Return the [x, y] coordinate for the center point of the cell that contains the specified text.  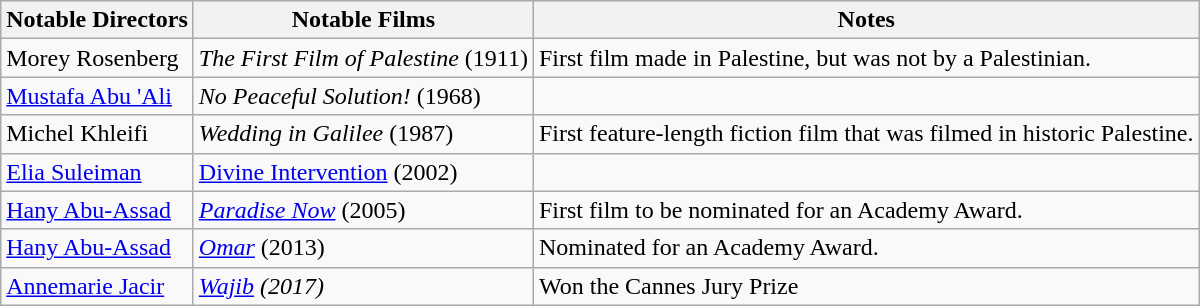
Wedding in Galilee (1987) [363, 134]
Divine Intervention (2002) [363, 172]
Wajib (2017) [363, 286]
Notable Films [363, 20]
Won the Cannes Jury Prize [866, 286]
The First Film of Palestine (1911) [363, 58]
Elia Suleiman [98, 172]
No Peaceful Solution! (1968) [363, 96]
Notes [866, 20]
First film to be nominated for an Academy Award. [866, 210]
Morey Rosenberg [98, 58]
Nominated for an Academy Award. [866, 248]
First film made in Palestine, but was not by a Palestinian. [866, 58]
Annemarie Jacir [98, 286]
Notable Directors [98, 20]
Mustafa Abu 'Ali [98, 96]
First feature-length fiction film that was filmed in historic Palestine. [866, 134]
Michel Khleifi [98, 134]
Paradise Now (2005) [363, 210]
Omar (2013) [363, 248]
